Return [x, y] of the center of cell containing provided text 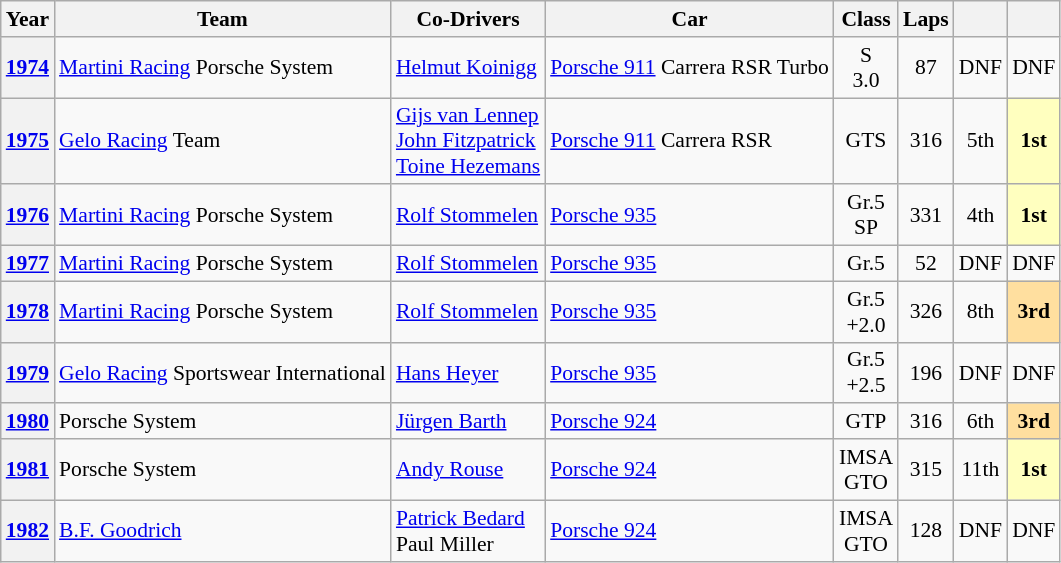
1980 [28, 422]
4th [980, 216]
GTP [866, 422]
Class [866, 19]
Gelo Racing Sportswear International [222, 372]
Patrick Bedard Paul Miller [468, 530]
315 [926, 470]
Laps [926, 19]
1979 [28, 372]
87 [926, 68]
Porsche 911 Carrera RSR [690, 142]
Team [222, 19]
S3.0 [866, 68]
8th [980, 312]
Andy Rouse [468, 470]
Helmut Koinigg [468, 68]
5th [980, 142]
11th [980, 470]
326 [926, 312]
52 [926, 264]
1977 [28, 264]
1975 [28, 142]
1982 [28, 530]
Year [28, 19]
B.F. Goodrich [222, 530]
GTS [866, 142]
Co-Drivers [468, 19]
196 [926, 372]
Gr.5SP [866, 216]
1974 [28, 68]
Gijs van Lennep John Fitzpatrick Toine Hezemans [468, 142]
1976 [28, 216]
331 [926, 216]
6th [980, 422]
Car [690, 19]
128 [926, 530]
Gr.5+2.0 [866, 312]
Gelo Racing Team [222, 142]
1981 [28, 470]
1978 [28, 312]
Jürgen Barth [468, 422]
Hans Heyer [468, 372]
Porsche 911 Carrera RSR Turbo [690, 68]
Gr.5 [866, 264]
Gr.5+2.5 [866, 372]
